Find where the given text appears and provide that cell's center as [x, y] coordinate. 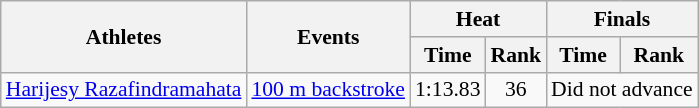
1:13.83 [448, 90]
Heat [478, 19]
36 [516, 90]
100 m backstroke [328, 90]
Athletes [124, 36]
Harijesy Razafindramahata [124, 90]
Events [328, 36]
Finals [622, 19]
Did not advance [622, 90]
